From the cell containing the given text, extract its center point as [x, y] coordinate. 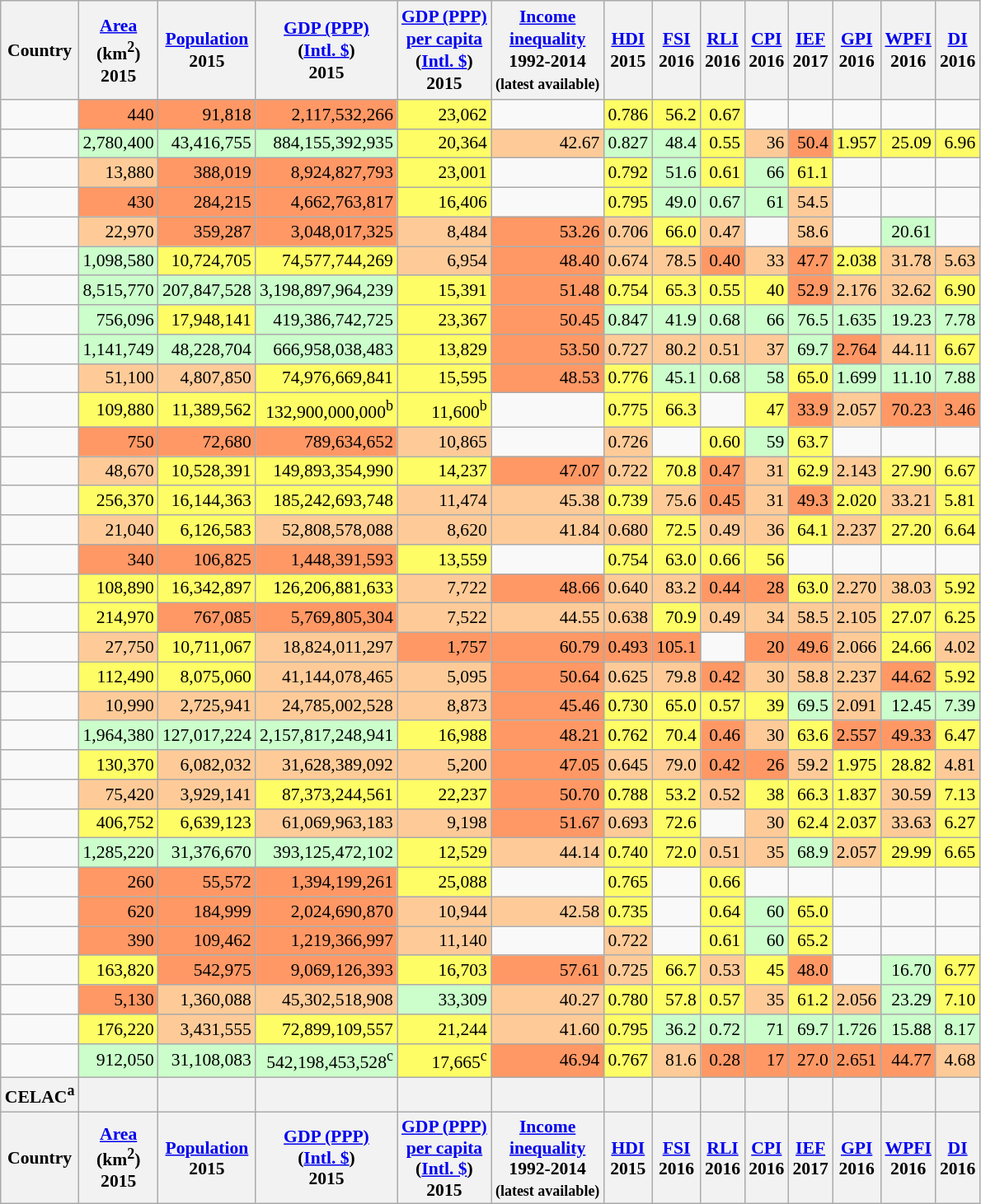
185,242,693,748 [326, 501]
87,373,244,561 [326, 794]
15,595 [444, 378]
25.09 [908, 143]
5.63 [958, 261]
24.66 [908, 648]
38 [767, 794]
47.7 [810, 261]
13,829 [444, 349]
2.091 [857, 706]
44.14 [547, 853]
406,752 [118, 823]
106,825 [207, 560]
57.8 [676, 1000]
79.0 [676, 765]
11,389,562 [207, 410]
7.88 [958, 378]
2.066 [857, 648]
2.270 [857, 588]
0.847 [628, 320]
0.780 [628, 1000]
256,370 [118, 501]
4.81 [958, 765]
40 [767, 291]
789,634,652 [326, 442]
4.68 [958, 1060]
207,847,528 [207, 291]
10,990 [118, 706]
0.739 [628, 501]
42.67 [547, 143]
21,244 [444, 1029]
71 [767, 1029]
51,100 [118, 378]
60.79 [547, 648]
260 [118, 883]
0.788 [628, 794]
11,600b [444, 410]
41,144,078,465 [326, 677]
65.2 [810, 941]
22,237 [444, 794]
28.82 [908, 765]
388,019 [207, 173]
0.46 [722, 736]
0.44 [722, 588]
79.8 [676, 677]
7.39 [958, 706]
44.77 [908, 1060]
51.67 [547, 823]
45.46 [547, 706]
44.11 [908, 349]
0.767 [628, 1060]
49.0 [676, 203]
4,662,763,817 [326, 203]
0.765 [628, 883]
756,096 [118, 320]
66.0 [676, 232]
62.4 [810, 823]
61.2 [810, 1000]
69.5 [810, 706]
6.96 [958, 143]
0.40 [722, 261]
884,155,392,935 [326, 143]
61,069,963,183 [326, 823]
8,620 [444, 530]
7,522 [444, 618]
214,970 [118, 618]
20.61 [908, 232]
23,062 [444, 115]
91,818 [207, 115]
49.33 [908, 736]
72.0 [676, 853]
31,376,670 [207, 853]
0.28 [722, 1060]
542,198,453,528c [326, 1060]
0.52 [722, 794]
3,431,555 [207, 1029]
419,386,742,725 [326, 320]
11,140 [444, 941]
9,069,126,393 [326, 971]
48.21 [547, 736]
108,890 [118, 588]
0.625 [628, 677]
45.38 [547, 501]
109,462 [207, 941]
0.640 [628, 588]
0.45 [722, 501]
53.2 [676, 794]
57.61 [547, 971]
30.59 [908, 794]
2.038 [857, 261]
184,999 [207, 911]
52.9 [810, 291]
390 [118, 941]
4,807,850 [207, 378]
6,082,032 [207, 765]
72.6 [676, 823]
3,929,141 [207, 794]
2,117,532,266 [326, 115]
1,360,088 [207, 1000]
12.45 [908, 706]
48.0 [810, 971]
1.699 [857, 378]
11,474 [444, 501]
10,711,067 [207, 648]
23,367 [444, 320]
20,364 [444, 143]
50.45 [547, 320]
8,075,060 [207, 677]
440 [118, 115]
26 [767, 765]
176,220 [118, 1029]
15.88 [908, 1029]
2.056 [857, 1000]
126,206,881,633 [326, 588]
72.5 [676, 530]
5,200 [444, 765]
0.638 [628, 618]
47 [767, 410]
53.50 [547, 349]
16,406 [444, 203]
70.9 [676, 618]
41.84 [547, 530]
CELACa [40, 1094]
6.77 [958, 971]
12,529 [444, 853]
1,757 [444, 648]
72,680 [207, 442]
0.674 [628, 261]
42.58 [547, 911]
23.29 [908, 1000]
27.07 [908, 618]
37 [767, 349]
18,824,011,297 [326, 648]
130,370 [118, 765]
20 [767, 648]
0.776 [628, 378]
66.7 [676, 971]
48.40 [547, 261]
44.62 [908, 677]
0.775 [628, 410]
8,873 [444, 706]
10,944 [444, 911]
2.105 [857, 618]
1,141,749 [118, 349]
74,577,744,269 [326, 261]
75.6 [676, 501]
13,559 [444, 560]
6.27 [958, 823]
83.2 [676, 588]
47.05 [547, 765]
76.5 [810, 320]
393,125,472,102 [326, 853]
6.25 [958, 618]
8.17 [958, 1029]
81.6 [676, 1060]
31,108,083 [207, 1060]
51.48 [547, 291]
7.10 [958, 1000]
48,228,704 [207, 349]
44.55 [547, 618]
284,215 [207, 203]
11.10 [908, 378]
0.725 [628, 971]
50.64 [547, 677]
109,880 [118, 410]
6.90 [958, 291]
25,088 [444, 883]
32.62 [908, 291]
1.957 [857, 143]
33.9 [810, 410]
17 [767, 1060]
0.53 [722, 971]
2.651 [857, 1060]
7,722 [444, 588]
29.99 [908, 853]
63.7 [810, 442]
74,976,669,841 [326, 378]
13,880 [118, 173]
38.03 [908, 588]
40.27 [547, 1000]
666,958,038,483 [326, 349]
51.6 [676, 173]
50.70 [547, 794]
0.645 [628, 765]
1,219,366,997 [326, 941]
1.726 [857, 1029]
0.827 [628, 143]
0.727 [628, 349]
0.493 [628, 648]
1,285,220 [118, 853]
52,808,578,088 [326, 530]
2,157,817,248,941 [326, 736]
2,780,400 [118, 143]
58.6 [810, 232]
68.9 [810, 853]
105.1 [676, 648]
5.81 [958, 501]
9,198 [444, 823]
39 [767, 706]
750 [118, 442]
2.557 [857, 736]
65.3 [676, 291]
8,515,770 [118, 291]
2.037 [857, 823]
27.90 [908, 471]
6.47 [958, 736]
45 [767, 971]
23,001 [444, 173]
2.176 [857, 291]
64.1 [810, 530]
2,725,941 [207, 706]
15,391 [444, 291]
48.4 [676, 143]
10,724,705 [207, 261]
59.2 [810, 765]
27,750 [118, 648]
16,988 [444, 736]
542,975 [207, 971]
5,095 [444, 677]
48.53 [547, 378]
54.5 [810, 203]
767,085 [207, 618]
4.02 [958, 648]
75,420 [118, 794]
47.07 [547, 471]
8,484 [444, 232]
16,703 [444, 971]
3.46 [958, 410]
63.6 [810, 736]
0.64 [722, 911]
58.5 [810, 618]
14,237 [444, 471]
5,769,805,304 [326, 618]
31,628,389,092 [326, 765]
5,130 [118, 1000]
56 [767, 560]
58 [767, 378]
0.680 [628, 530]
16,144,363 [207, 501]
0.726 [628, 442]
46.94 [547, 1060]
1.837 [857, 794]
55,572 [207, 883]
41.9 [676, 320]
33,309 [444, 1000]
6.65 [958, 853]
1.975 [857, 765]
0.762 [628, 736]
2.020 [857, 501]
56.2 [676, 115]
6.64 [958, 530]
2,024,690,870 [326, 911]
53.26 [547, 232]
3,198,897,964,239 [326, 291]
10,528,391 [207, 471]
72,899,109,557 [326, 1029]
7.78 [958, 320]
43,416,755 [207, 143]
16.70 [908, 971]
70.8 [676, 471]
28 [767, 588]
6,954 [444, 261]
31.78 [908, 261]
48.66 [547, 588]
21,040 [118, 530]
0.706 [628, 232]
50.4 [810, 143]
7.13 [958, 794]
359,287 [207, 232]
48,670 [118, 471]
340 [118, 560]
149,893,354,990 [326, 471]
16,342,897 [207, 588]
34 [767, 618]
3,048,017,325 [326, 232]
19.23 [908, 320]
61.1 [810, 173]
49.3 [810, 501]
912,050 [118, 1060]
0.693 [628, 823]
6,126,583 [207, 530]
22,970 [118, 232]
10,865 [444, 442]
1.635 [857, 320]
45.1 [676, 378]
17,948,141 [207, 320]
33.21 [908, 501]
0.792 [628, 173]
163,820 [118, 971]
2.764 [857, 349]
61 [767, 203]
0.786 [628, 115]
430 [118, 203]
33.63 [908, 823]
132,900,000,000b [326, 410]
8,924,827,793 [326, 173]
24,785,002,528 [326, 706]
112,490 [118, 677]
127,017,224 [207, 736]
59 [767, 442]
1,448,391,593 [326, 560]
70.4 [676, 736]
2.143 [857, 471]
6,639,123 [207, 823]
620 [118, 911]
0.60 [722, 442]
58.8 [810, 677]
0.730 [628, 706]
45,302,518,908 [326, 1000]
0.72 [722, 1029]
49.6 [810, 648]
78.5 [676, 261]
70.23 [908, 410]
1,394,199,261 [326, 883]
36.2 [676, 1029]
62.9 [810, 471]
80.2 [676, 349]
27.20 [908, 530]
17,665c [444, 1060]
27.0 [810, 1060]
1,098,580 [118, 261]
41.60 [547, 1029]
0.735 [628, 911]
0.740 [628, 853]
1,964,380 [118, 736]
33 [767, 261]
